Scan for the cell matching the given text and deliver its [x, y] coordinate at center. 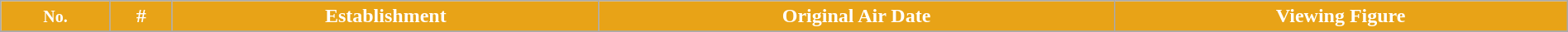
Establishment [385, 16]
# [141, 16]
Original Air Date [857, 16]
Viewing Figure [1341, 16]
No. [55, 16]
